Provide the (X, Y) coordinate of the cell's center where the given text is located.  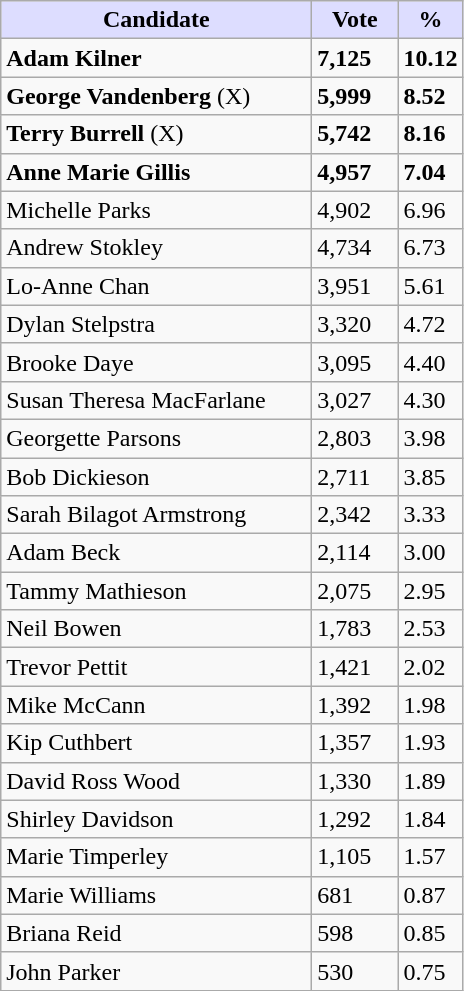
Lo-Anne Chan (156, 286)
1.89 (430, 781)
1.84 (430, 819)
0.75 (430, 971)
John Parker (156, 971)
2.53 (430, 629)
Bob Dickieson (156, 477)
Shirley Davidson (156, 819)
Tammy Mathieson (156, 591)
4.30 (430, 400)
6.96 (430, 210)
2,711 (355, 477)
Briana Reid (156, 933)
Adam Beck (156, 553)
1,392 (355, 705)
3,951 (355, 286)
2,075 (355, 591)
7.04 (430, 172)
7,125 (355, 58)
Terry Burrell (X) (156, 134)
3.33 (430, 515)
5.61 (430, 286)
6.73 (430, 248)
8.52 (430, 96)
Susan Theresa MacFarlane (156, 400)
Sarah Bilagot Armstrong (156, 515)
Andrew Stokley (156, 248)
5,999 (355, 96)
1,105 (355, 857)
0.87 (430, 895)
Neil Bowen (156, 629)
Marie Timperley (156, 857)
1,330 (355, 781)
1.93 (430, 743)
Trevor Pettit (156, 667)
5,742 (355, 134)
Georgette Parsons (156, 438)
% (430, 20)
1.57 (430, 857)
3.85 (430, 477)
2.95 (430, 591)
George Vandenberg (X) (156, 96)
Anne Marie Gillis (156, 172)
530 (355, 971)
Kip Cuthbert (156, 743)
10.12 (430, 58)
Candidate (156, 20)
1.98 (430, 705)
4,957 (355, 172)
4,902 (355, 210)
4.72 (430, 324)
Vote (355, 20)
3.98 (430, 438)
1,421 (355, 667)
2,342 (355, 515)
1,783 (355, 629)
0.85 (430, 933)
681 (355, 895)
3,320 (355, 324)
4,734 (355, 248)
3,027 (355, 400)
1,292 (355, 819)
3.00 (430, 553)
2.02 (430, 667)
1,357 (355, 743)
Michelle Parks (156, 210)
Mike McCann (156, 705)
2,114 (355, 553)
4.40 (430, 362)
598 (355, 933)
2,803 (355, 438)
8.16 (430, 134)
Brooke Daye (156, 362)
David Ross Wood (156, 781)
3,095 (355, 362)
Adam Kilner (156, 58)
Marie Williams (156, 895)
Dylan Stelpstra (156, 324)
